Return the (X, Y) coordinate for the center point of the cell that contains the specified text.  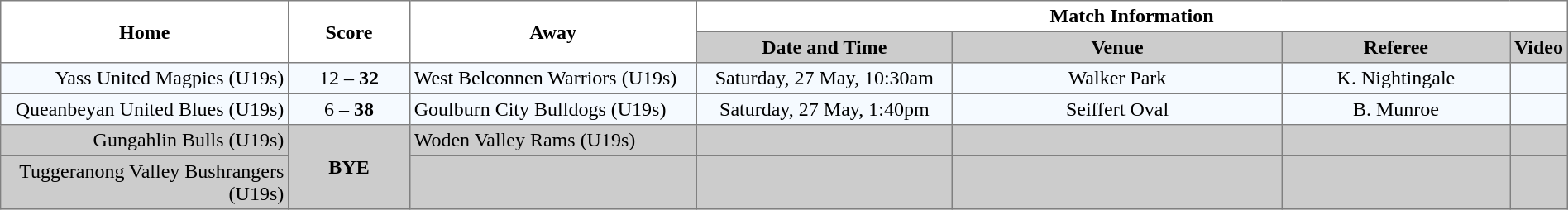
Gungahlin Bulls (U19s) (145, 141)
K. Nightingale (1396, 79)
Tuggeranong Valley Bushrangers (U19s) (145, 182)
BYE (349, 167)
12 – 32 (349, 79)
Date and Time (825, 47)
Queanbeyan United Blues (U19s) (145, 109)
Saturday, 27 May, 10:30am (825, 79)
B. Munroe (1396, 109)
West Belconnen Warriors (U19s) (552, 79)
Yass United Magpies (U19s) (145, 79)
Match Information (1131, 17)
Goulburn City Bulldogs (U19s) (552, 109)
Saturday, 27 May, 1:40pm (825, 109)
Away (552, 31)
Seiffert Oval (1117, 109)
Score (349, 31)
Home (145, 31)
6 – 38 (349, 109)
Walker Park (1117, 79)
Woden Valley Rams (U19s) (552, 141)
Referee (1396, 47)
Video (1539, 47)
Venue (1117, 47)
